Detect which cell encompasses the target text, then output its (x, y) center coordinate. 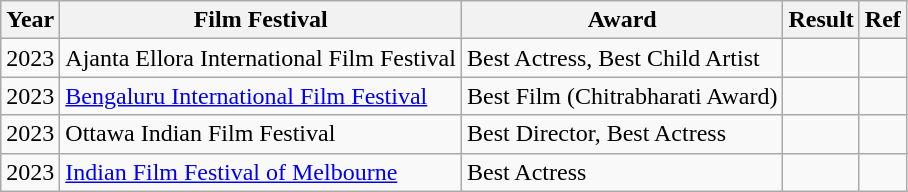
Ajanta Ellora International Film Festival (261, 58)
Award (622, 20)
Best Film (Chitrabharati Award) (622, 96)
Best Director, Best Actress (622, 134)
Best Actress (622, 172)
Ottawa Indian Film Festival (261, 134)
Best Actress, Best Child Artist (622, 58)
Film Festival (261, 20)
Result (821, 20)
Year (30, 20)
Ref (882, 20)
Bengaluru International Film Festival (261, 96)
Indian Film Festival of Melbourne (261, 172)
